Identify which cell holds the provided text, then report its (X, Y) central coordinate. 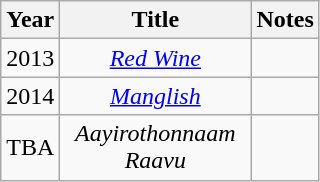
2013 (30, 58)
Red Wine (156, 58)
2014 (30, 96)
Notes (285, 20)
Manglish (156, 96)
Year (30, 20)
Aayirothonnaam Raavu (156, 148)
Title (156, 20)
TBA (30, 148)
